Output the (x, y) coordinate of the center of the cell containing the given text.  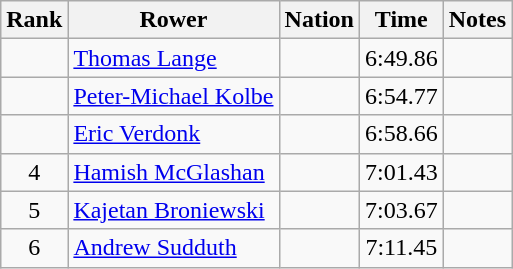
Time (401, 20)
6:58.66 (401, 134)
6:49.86 (401, 58)
Nation (319, 20)
Notes (477, 20)
Thomas Lange (174, 58)
Peter-Michael Kolbe (174, 96)
7:01.43 (401, 172)
Eric Verdonk (174, 134)
Andrew Sudduth (174, 248)
6:54.77 (401, 96)
4 (34, 172)
Rank (34, 20)
5 (34, 210)
7:11.45 (401, 248)
Rower (174, 20)
Kajetan Broniewski (174, 210)
7:03.67 (401, 210)
Hamish McGlashan (174, 172)
6 (34, 248)
